Detect which cell encompasses the target text, then output its [x, y] center coordinate. 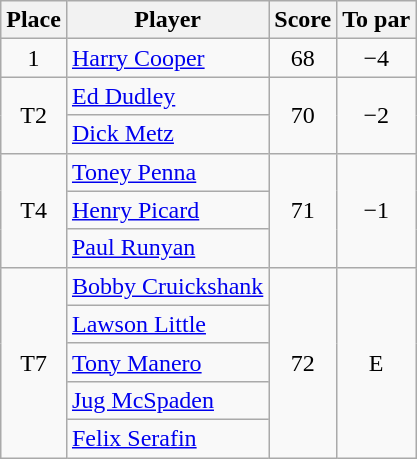
−4 [376, 58]
−1 [376, 210]
Ed Dudley [167, 96]
Tony Manero [167, 362]
Toney Penna [167, 172]
1 [34, 58]
To par [376, 20]
−2 [376, 115]
T4 [34, 210]
Paul Runyan [167, 248]
Place [34, 20]
T2 [34, 115]
Score [303, 20]
T7 [34, 362]
Henry Picard [167, 210]
70 [303, 115]
Jug McSpaden [167, 400]
68 [303, 58]
71 [303, 210]
72 [303, 362]
Harry Cooper [167, 58]
Bobby Cruickshank [167, 286]
Lawson Little [167, 324]
Player [167, 20]
Dick Metz [167, 134]
Felix Serafin [167, 438]
E [376, 362]
